Detect which cell encompasses the target text, then output its [X, Y] center coordinate. 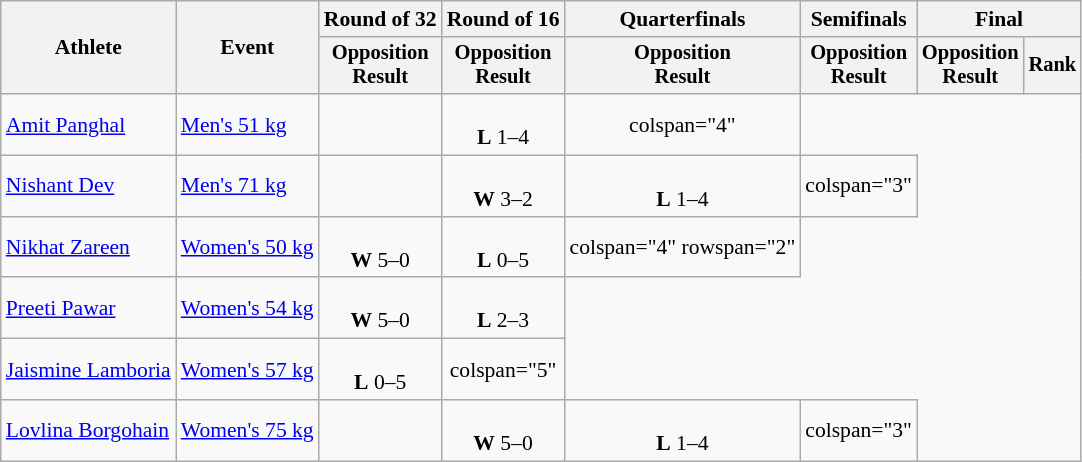
Lovlina Borgohain [88, 430]
Preeti Pawar [88, 308]
colspan="4" [682, 124]
Women's 57 kg [248, 370]
L 2–3 [504, 308]
colspan="5" [504, 370]
Men's 71 kg [248, 186]
W 3–2 [504, 186]
Semifinals [858, 19]
Rank [1053, 66]
Women's 50 kg [248, 248]
Round of 16 [504, 19]
Final [999, 19]
Nikhat Zareen [88, 248]
Nishant Dev [88, 186]
Event [248, 48]
Jaismine Lamboria [88, 370]
colspan="4" rowspan="2" [682, 248]
Women's 54 kg [248, 308]
Round of 32 [380, 19]
Amit Panghal [88, 124]
Athlete [88, 48]
Women's 75 kg [248, 430]
Men's 51 kg [248, 124]
Quarterfinals [682, 19]
